Capture the cell that displays the provided text and extract its (x, y) central coordinate. 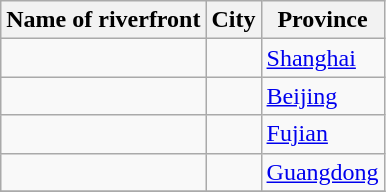
City (234, 20)
Shanghai (322, 58)
Guangdong (322, 172)
Beijing (322, 96)
Province (322, 20)
Fujian (322, 134)
Name of riverfront (104, 20)
